Detect which cell encompasses the target text, then output its (x, y) center coordinate. 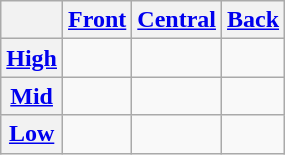
Front (98, 20)
Central (177, 20)
Mid (32, 96)
Low (32, 134)
Back (254, 20)
High (32, 58)
